Detect which cell encompasses the target text, then output its (X, Y) center coordinate. 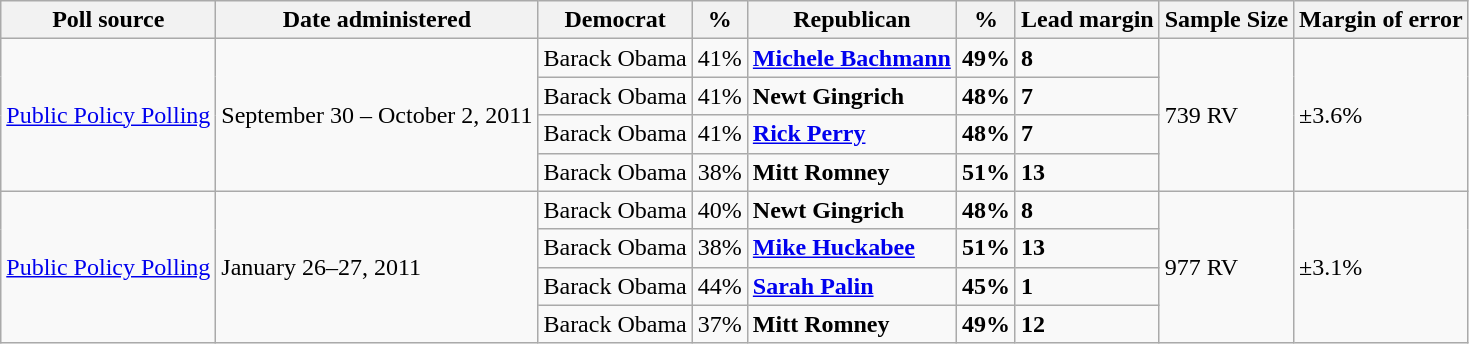
44% (720, 286)
Margin of error (1382, 20)
Date administered (377, 20)
45% (986, 286)
±3.6% (1382, 115)
977 RV (1226, 267)
Poll source (108, 20)
Democrat (615, 20)
Lead margin (1087, 20)
40% (720, 210)
Rick Perry (852, 134)
37% (720, 324)
Sample Size (1226, 20)
1 (1087, 286)
Sarah Palin (852, 286)
12 (1087, 324)
Republican (852, 20)
739 RV (1226, 115)
Michele Bachmann (852, 58)
±3.1% (1382, 267)
January 26–27, 2011 (377, 267)
Mike Huckabee (852, 248)
September 30 – October 2, 2011 (377, 115)
